Locate the cell with the specified text and output its [X, Y] center coordinate. 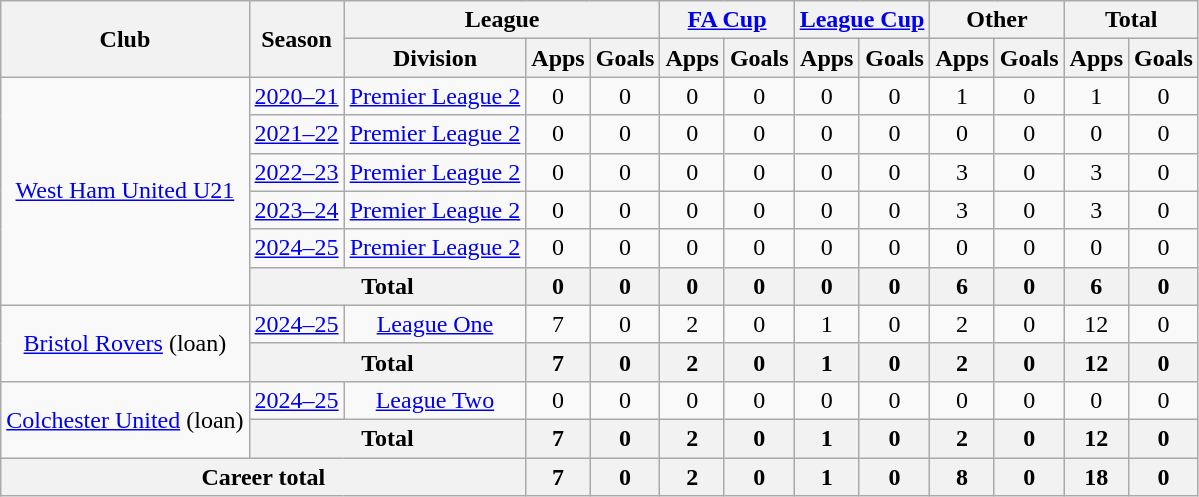
Bristol Rovers (loan) [125, 343]
League Two [435, 400]
18 [1096, 477]
2020–21 [296, 96]
League Cup [862, 20]
Career total [264, 477]
FA Cup [727, 20]
2022–23 [296, 172]
8 [962, 477]
2021–22 [296, 134]
West Ham United U21 [125, 191]
Division [435, 58]
Other [997, 20]
Colchester United (loan) [125, 419]
League One [435, 324]
Season [296, 39]
Club [125, 39]
League [502, 20]
2023–24 [296, 210]
